Locate the cell with the specified text and output its (X, Y) center coordinate. 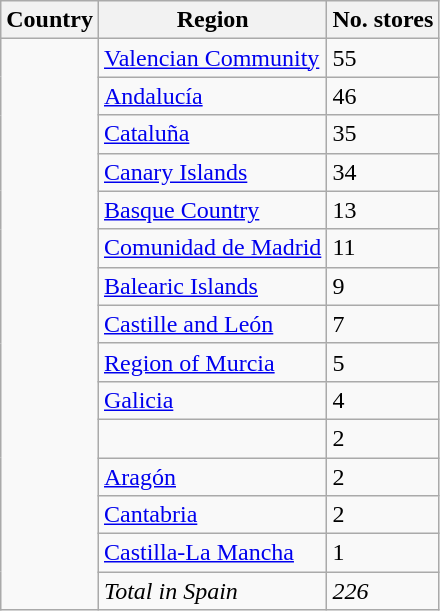
Galicia (212, 400)
Canary Islands (212, 172)
226 (383, 591)
Castilla-La Mancha (212, 553)
Country (50, 20)
Comunidad de Madrid (212, 248)
Castille and León (212, 324)
Balearic Islands (212, 286)
13 (383, 210)
5 (383, 362)
7 (383, 324)
34 (383, 172)
1 (383, 553)
Cantabria (212, 515)
46 (383, 96)
Valencian Community (212, 58)
55 (383, 58)
11 (383, 248)
Region (212, 20)
Andalucía (212, 96)
Aragón (212, 477)
9 (383, 286)
No. stores (383, 20)
Basque Country (212, 210)
Total in Spain (212, 591)
Cataluña (212, 134)
4 (383, 400)
35 (383, 134)
Region of Murcia (212, 362)
